Search for the cell housing the specified text and yield its [x, y] center coordinate. 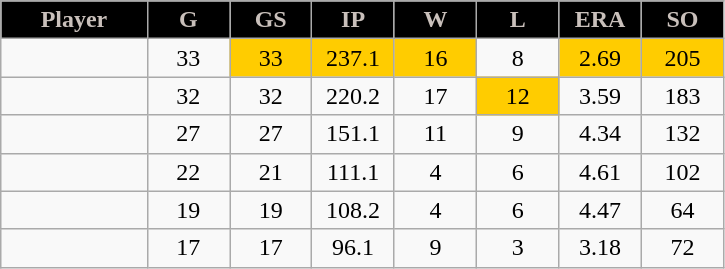
102 [682, 172]
21 [271, 172]
237.1 [353, 58]
96.1 [353, 248]
W [435, 20]
22 [188, 172]
SO [682, 20]
IP [353, 20]
ERA [600, 20]
72 [682, 248]
4.61 [600, 172]
4.34 [600, 134]
12 [518, 96]
11 [435, 134]
108.2 [353, 210]
2.69 [600, 58]
8 [518, 58]
4.47 [600, 210]
220.2 [353, 96]
151.1 [353, 134]
111.1 [353, 172]
64 [682, 210]
132 [682, 134]
G [188, 20]
L [518, 20]
183 [682, 96]
GS [271, 20]
3.59 [600, 96]
3 [518, 248]
3.18 [600, 248]
205 [682, 58]
Player [74, 20]
16 [435, 58]
